Search for the cell housing the specified text and yield its (x, y) center coordinate. 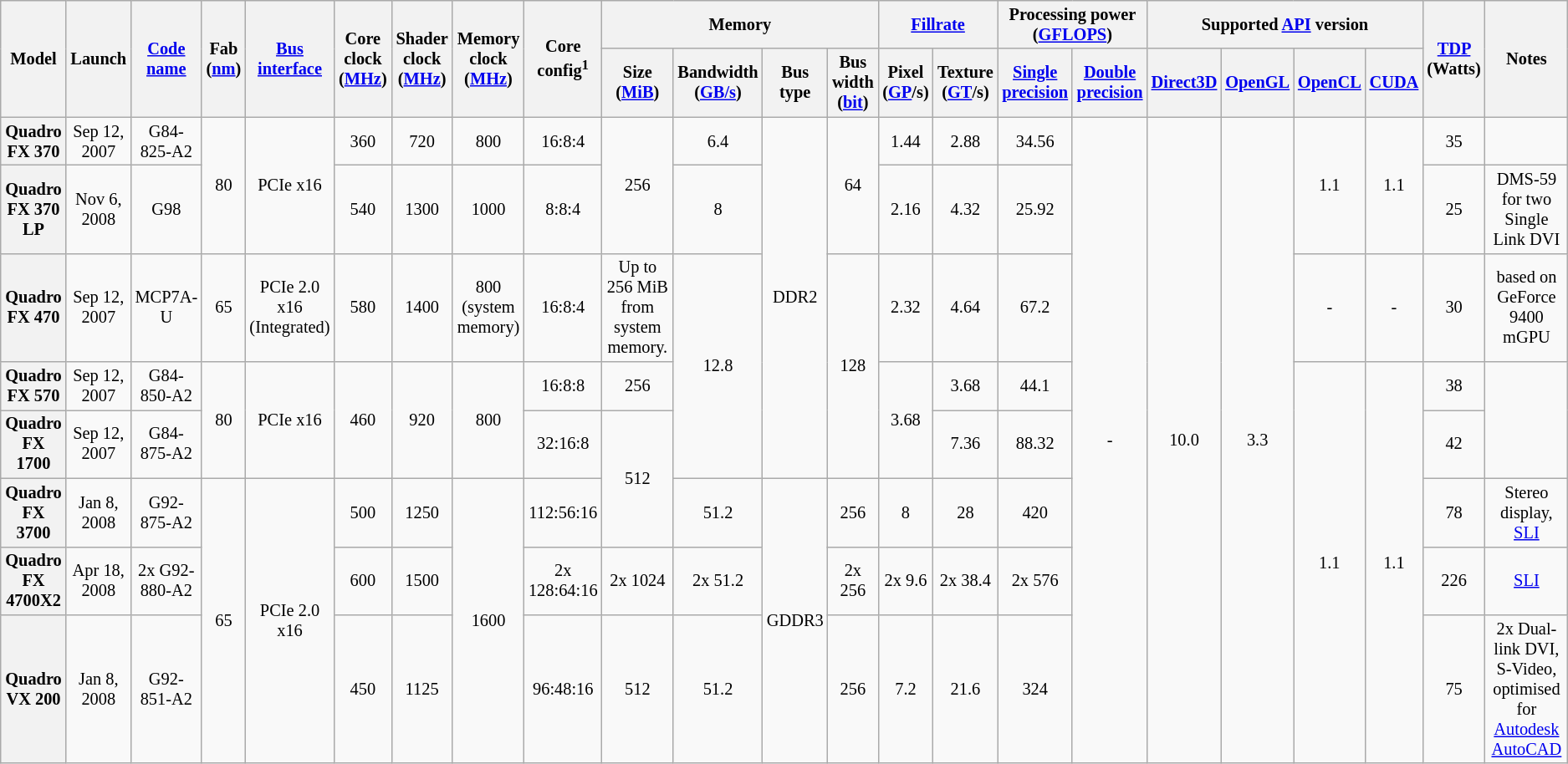
Bus interface (289, 59)
Single precision (1035, 83)
78 (1453, 512)
1250 (421, 512)
4.32 (965, 209)
1400 (421, 308)
G98 (166, 209)
226 (1453, 581)
500 (363, 512)
Size (MiB) (638, 83)
DDR2 (795, 298)
34.56 (1035, 141)
10.0 (1184, 440)
25.92 (1035, 209)
G84-825-A2 (166, 141)
MCP7A-U (166, 308)
1600 (488, 620)
Up to 256 MiB from system memory. (638, 308)
Direct3D (1184, 83)
2x G92-880-A2 (166, 581)
2x Dual-link DVI, S-Video, optimised for Autodesk AutoCAD (1527, 689)
580 (363, 308)
G92-851-A2 (166, 689)
4.64 (965, 308)
Launch (99, 59)
Code name (166, 59)
CUDA (1395, 83)
Memory clock (MHz) (488, 59)
75 (1453, 689)
Quadro FX 470 (33, 308)
28 (965, 512)
16:8:8 (564, 386)
Quadro FX 370 (33, 141)
25 (1453, 209)
6.4 (718, 141)
324 (1035, 689)
2x 38.4 (965, 581)
128 (853, 366)
360 (363, 141)
Model (33, 59)
Bandwidth (GB/s) (718, 83)
7.36 (965, 444)
Stereo display, SLI (1527, 512)
1125 (421, 689)
TDP (Watts) (1453, 59)
540 (363, 209)
1000 (488, 209)
GDDR3 (795, 620)
600 (363, 581)
Processing power (GFLOPS) (1072, 24)
2x 128:64:16 (564, 581)
based on GeForce 9400 mGPU (1527, 308)
Memory (741, 24)
2x 576 (1035, 581)
DMS-59 for two Single Link DVI (1527, 209)
112:56:16 (564, 512)
2x 256 (853, 581)
Notes (1527, 59)
G84-875-A2 (166, 444)
Fillrate (938, 24)
Pixel (GP/s) (906, 83)
Quadro FX 570 (33, 386)
Shader clock (MHz) (421, 59)
800(system memory) (488, 308)
460 (363, 420)
PCIe 2.0 x16 (289, 620)
Texture (GT/s) (965, 83)
32:16:8 (564, 444)
SLI (1527, 581)
OpenCL (1330, 83)
2x 1024 (638, 581)
67.2 (1035, 308)
21.6 (965, 689)
2.32 (906, 308)
1300 (421, 209)
Apr 18, 2008 (99, 581)
88.32 (1035, 444)
2.16 (906, 209)
Fab (nm) (223, 59)
2x 9.6 (906, 581)
OpenGL (1258, 83)
Supported API version (1285, 24)
Quadro FX 1700 (33, 444)
30 (1453, 308)
96:48:16 (564, 689)
450 (363, 689)
7.2 (906, 689)
8:8:4 (564, 209)
38 (1453, 386)
Core config1 (564, 59)
1500 (421, 581)
12.8 (718, 366)
3.3 (1258, 440)
PCIe 2.0 x16(Integrated) (289, 308)
720 (421, 141)
1.44 (906, 141)
Quadro VX 200 (33, 689)
Double precision (1109, 83)
420 (1035, 512)
44.1 (1035, 386)
2.88 (965, 141)
35 (1453, 141)
2x 51.2 (718, 581)
G84-850-A2 (166, 386)
Bus type (795, 83)
G92-875-A2 (166, 512)
Quadro FX 370 LP (33, 209)
42 (1453, 444)
920 (421, 420)
Bus width (bit) (853, 83)
64 (853, 186)
Core clock (MHz) (363, 59)
Nov 6, 2008 (99, 209)
Quadro FX 4700X2 (33, 581)
Quadro FX 3700 (33, 512)
